Extract the [X, Y] coordinate from the center of the cell holding the provided text.  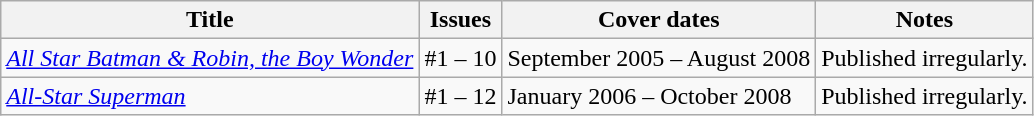
January 2006 – October 2008 [659, 96]
Notes [924, 20]
September 2005 – August 2008 [659, 58]
#1 – 12 [460, 96]
Cover dates [659, 20]
Issues [460, 20]
All Star Batman & Robin, the Boy Wonder [210, 58]
All-Star Superman [210, 96]
#1 – 10 [460, 58]
Title [210, 20]
